Locate the cell with the specified text and output its [X, Y] center coordinate. 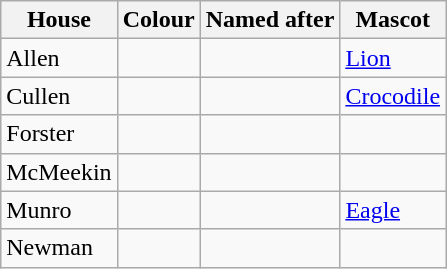
Mascot [393, 20]
Eagle [393, 210]
McMeekin [59, 172]
Allen [59, 58]
Named after [270, 20]
Newman [59, 248]
Colour [158, 20]
Lion [393, 58]
Forster [59, 134]
Crocodile [393, 96]
Munro [59, 210]
Cullen [59, 96]
House [59, 20]
